Pinpoint the cell where the given text exists, returning its [x, y] midpoint coordinate. 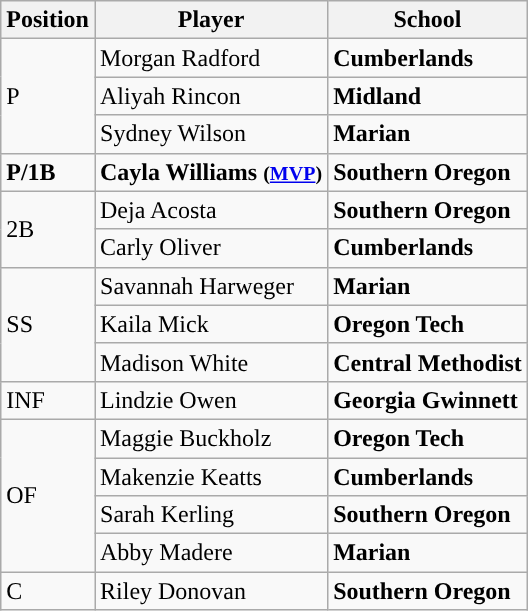
Savannah Harweger [210, 286]
Georgia Gwinnett [428, 400]
2B [48, 229]
SS [48, 324]
Lindzie Owen [210, 400]
Carly Oliver [210, 248]
Central Methodist [428, 362]
Sydney Wilson [210, 134]
Cayla Williams (MVP) [210, 172]
INF [48, 400]
Aliyah Rincon [210, 96]
Kaila Mick [210, 324]
Abby Madere [210, 553]
Deja Acosta [210, 210]
Player [210, 20]
Riley Donovan [210, 591]
Madison White [210, 362]
P [48, 96]
OF [48, 495]
Makenzie Keatts [210, 477]
Position [48, 20]
Sarah Kerling [210, 515]
Morgan Radford [210, 58]
Midland [428, 96]
School [428, 20]
Maggie Buckholz [210, 438]
C [48, 591]
P/1B [48, 172]
